Find where the given text appears and provide that cell's center as (x, y) coordinate. 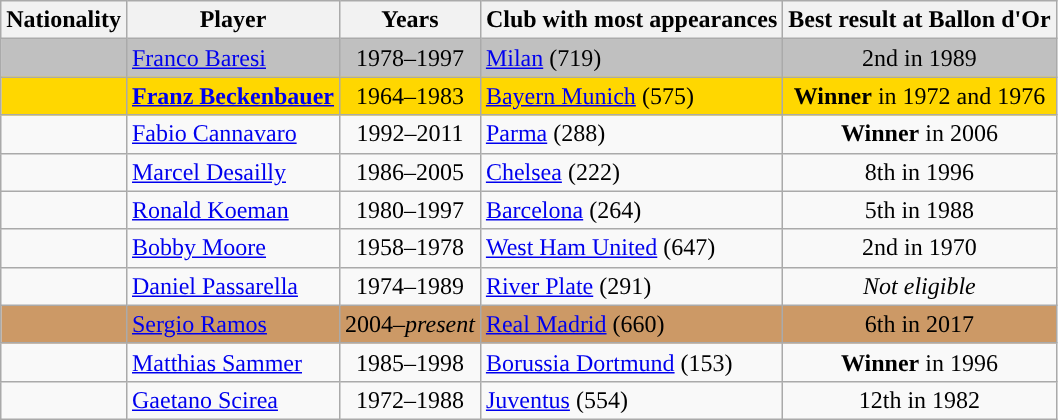
Chelsea (222) (631, 172)
1958–1978 (410, 248)
West Ham United (647) (631, 248)
2nd in 1970 (920, 248)
5th in 1988 (920, 210)
Matthias Sammer (232, 362)
1992–2011 (410, 134)
2nd in 1989 (920, 58)
River Plate (291) (631, 286)
8th in 1996 (920, 172)
Nationality (64, 20)
Franz Beckenbauer (232, 96)
Franco Baresi (232, 58)
1974–1989 (410, 286)
6th in 2017 (920, 324)
Milan (719) (631, 58)
Juventus (554) (631, 400)
Winner in 1996 (920, 362)
Borussia Dortmund (153) (631, 362)
1986–2005 (410, 172)
Ronald Koeman (232, 210)
Gaetano Scirea (232, 400)
1985–1998 (410, 362)
Daniel Passarella (232, 286)
1980–1997 (410, 210)
Best result at Ballon d'Or (920, 20)
12th in 1982 (920, 400)
Club with most appearances (631, 20)
1972–1988 (410, 400)
1978–1997 (410, 58)
Winner in 1972 and 1976 (920, 96)
Fabio Cannavaro (232, 134)
Years (410, 20)
Real Madrid (660) (631, 324)
2004–present (410, 324)
1964–1983 (410, 96)
Player (232, 20)
Bobby Moore (232, 248)
Sergio Ramos (232, 324)
Parma (288) (631, 134)
Bayern Munich (575) (631, 96)
Marcel Desailly (232, 172)
Winner in 2006 (920, 134)
Not eligible (920, 286)
Barcelona (264) (631, 210)
